Find where the given text appears and provide that cell's center as [X, Y] coordinate. 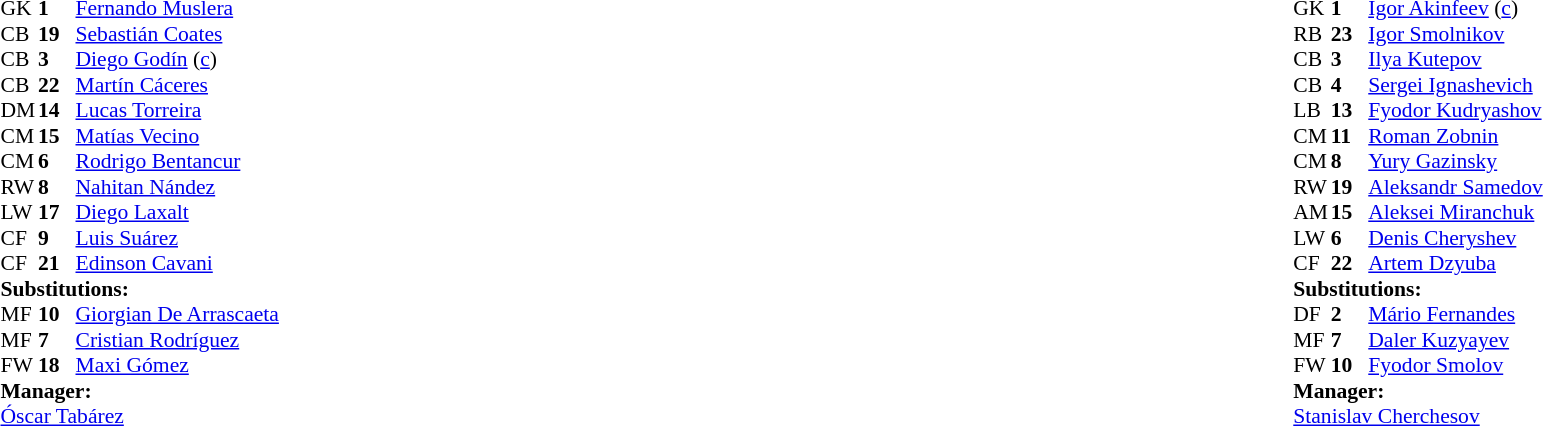
Daler Kuzyayev [1455, 340]
17 [57, 213]
4 [1350, 85]
Aleksei Miranchuk [1455, 213]
Rodrigo Bentancur [178, 161]
Diego Godín (c) [178, 59]
Denis Cheryshev [1455, 238]
Sergei Ignashevich [1455, 85]
21 [57, 263]
2 [1350, 315]
Ilya Kutepov [1455, 59]
Fyodor Kudryashov [1455, 111]
DM [19, 111]
Lucas Torreira [178, 111]
Aleksandr Samedov [1455, 187]
AM [1312, 213]
DF [1312, 315]
Maxi Gómez [178, 365]
Artem Dzyuba [1455, 263]
11 [1350, 136]
Diego Laxalt [178, 213]
14 [57, 111]
Fyodor Smolov [1455, 365]
RB [1312, 34]
23 [1350, 34]
Mário Fernandes [1455, 315]
Matías Vecino [178, 136]
Nahitan Nández [178, 187]
9 [57, 238]
13 [1350, 111]
LB [1312, 111]
Giorgian De Arrascaeta [178, 315]
Sebastián Coates [178, 34]
Luis Suárez [178, 238]
Yury Gazinsky [1455, 161]
18 [57, 365]
Martín Cáceres [178, 85]
Cristian Rodríguez [178, 340]
Edinson Cavani [178, 263]
Igor Smolnikov [1455, 34]
Roman Zobnin [1455, 136]
